Find where the given text appears and provide that cell's center as (X, Y) coordinate. 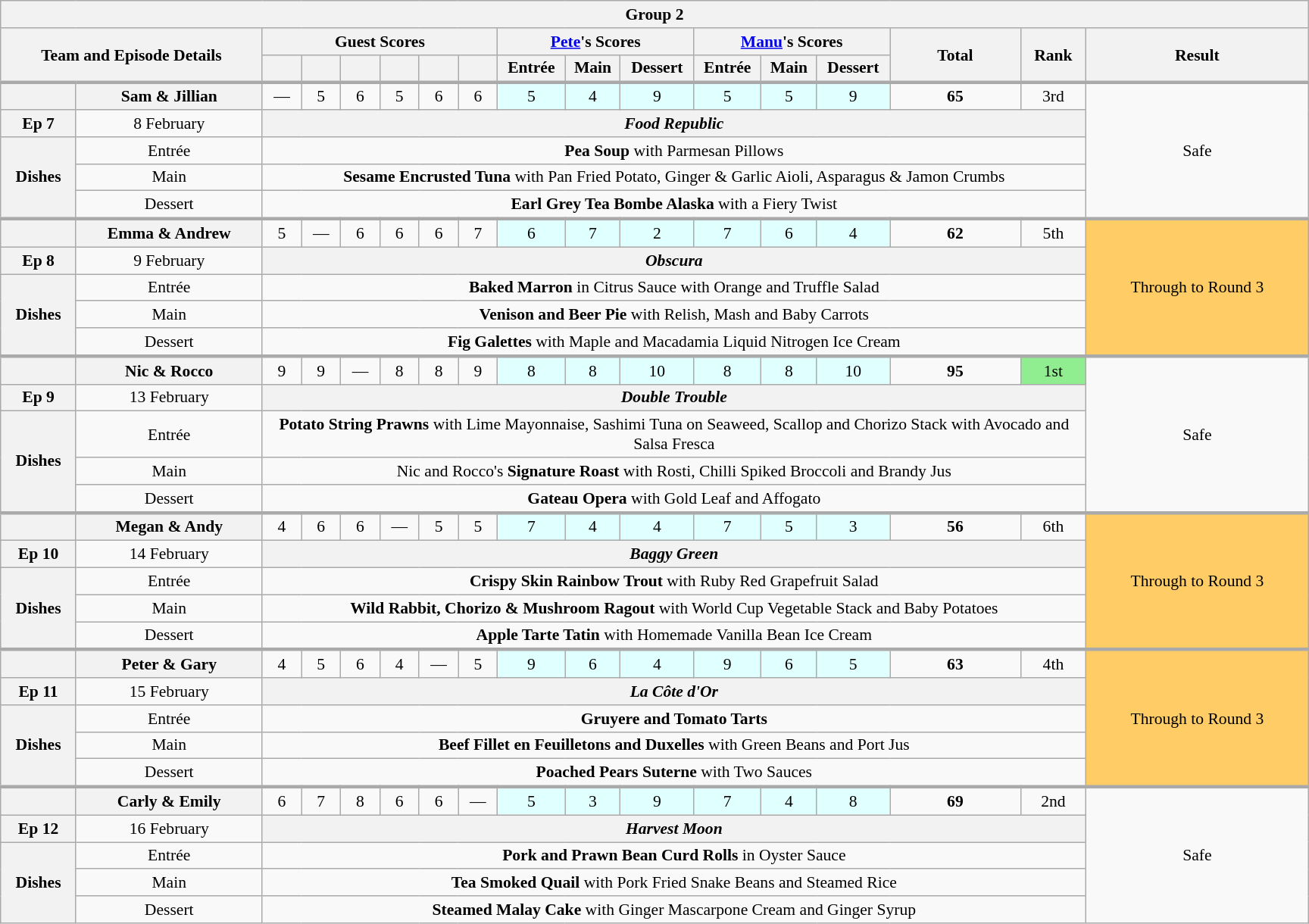
Pea Soup with Parmesan Pillows (674, 151)
2 (658, 233)
Food Republic (674, 123)
5th (1053, 233)
2nd (1053, 801)
Venison and Beer Pie with Relish, Mash and Baby Carrots (674, 315)
Ep 10 (39, 554)
16 February (169, 829)
63 (956, 663)
15 February (169, 691)
Crispy Skin Rainbow Trout with Ruby Red Grapefruit Salad (674, 582)
Beef Fillet en Feuilletons and Duxelles with Green Beans and Port Jus (674, 745)
Sesame Encrusted Tuna with Pan Fried Potato, Ginger & Garlic Aioli, Asparagus & Jamon Crumbs (674, 177)
Harvest Moon (674, 829)
14 February (169, 554)
Gruyere and Tomato Tarts (674, 719)
1st (1053, 370)
65 (956, 97)
Guest Scores (380, 42)
Double Trouble (674, 398)
Baggy Green (674, 554)
4th (1053, 663)
Rank (1053, 56)
Gateau Opera with Gold Leaf and Affogato (674, 498)
Ep 8 (39, 261)
9 February (169, 261)
Ep 11 (39, 691)
8 February (169, 123)
3rd (1053, 97)
62 (956, 233)
Result (1198, 56)
Emma & Andrew (169, 233)
Nic and Rocco's Signature Roast with Rosti, Chilli Spiked Broccoli and Brandy Jus (674, 471)
Total (956, 56)
Group 2 (654, 14)
Manu's Scores (792, 42)
Megan & Andy (169, 527)
Poached Pears Suterne with Two Sauces (674, 773)
Sam & Jillian (169, 97)
56 (956, 527)
Ep 9 (39, 398)
Obscura (674, 261)
95 (956, 370)
Pork and Prawn Bean Curd Rolls in Oyster Sauce (674, 856)
Peter & Gary (169, 663)
Ep 7 (39, 123)
Pete's Scores (595, 42)
Carly & Emily (169, 801)
Nic & Rocco (169, 370)
Tea Smoked Quail with Pork Fried Snake Beans and Steamed Rice (674, 883)
13 February (169, 398)
Ep 12 (39, 829)
Potato String Prawns with Lime Mayonnaise, Sashimi Tuna on Seaweed, Scallop and Chorizo Stack with Avocado and Salsa Fresca (674, 435)
Wild Rabbit, Chorizo & Mushroom Ragout with World Cup Vegetable Stack and Baby Potatoes (674, 608)
6th (1053, 527)
Earl Grey Tea Bombe Alaska with a Fiery Twist (674, 204)
Baked Marron in Citrus Sauce with Orange and Truffle Salad (674, 288)
Fig Galettes with Maple and Macadamia Liquid Nitrogen Ice Cream (674, 342)
Team and Episode Details (132, 56)
La Côte d'Or (674, 691)
69 (956, 801)
Apple Tarte Tatin with Homemade Vanilla Bean Ice Cream (674, 636)
Steamed Malay Cake with Ginger Mascarpone Cream and Ginger Syrup (674, 910)
